Return (X, Y) of the center of cell containing provided text 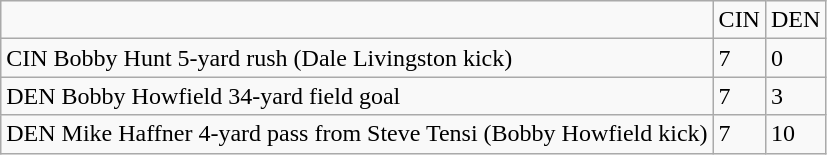
DEN Mike Haffner 4-yard pass from Steve Tensi (Bobby Howfield kick) (357, 134)
3 (795, 96)
0 (795, 58)
DEN Bobby Howfield 34-yard field goal (357, 96)
DEN (795, 20)
10 (795, 134)
CIN Bobby Hunt 5-yard rush (Dale Livingston kick) (357, 58)
CIN (739, 20)
